Return the (x, y) coordinate for the center point of the cell that contains the specified text.  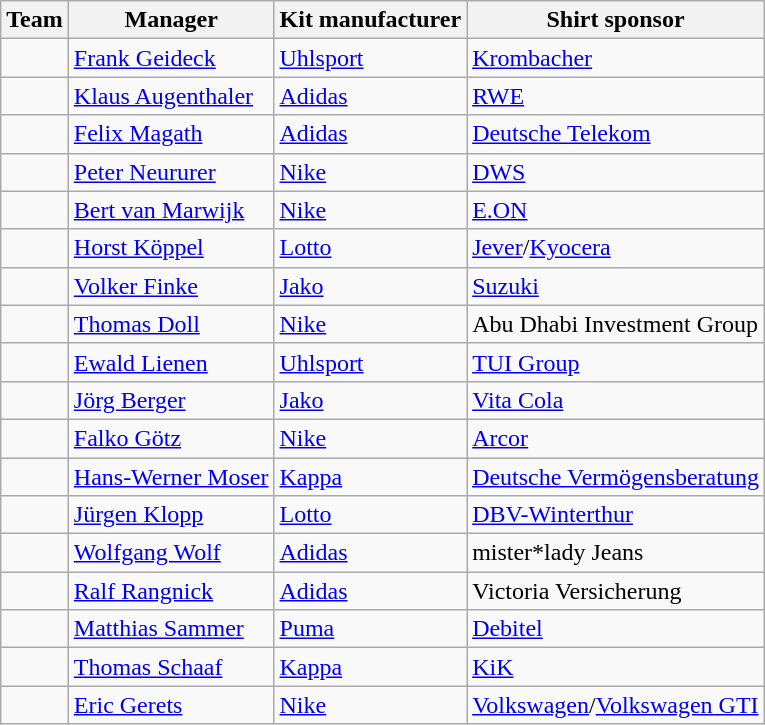
Bert van Marwijk (171, 210)
Shirt sponsor (616, 20)
Klaus Augenthaler (171, 96)
Puma (370, 629)
Arcor (616, 438)
Victoria Versicherung (616, 591)
Volker Finke (171, 286)
Debitel (616, 629)
Ewald Lienen (171, 362)
Matthias Sammer (171, 629)
TUI Group (616, 362)
Ralf Rangnick (171, 591)
Felix Magath (171, 134)
Jürgen Klopp (171, 515)
Krombacher (616, 58)
Team (35, 20)
Eric Gerets (171, 705)
Abu Dhabi Investment Group (616, 324)
Thomas Doll (171, 324)
Deutsche Telekom (616, 134)
Hans-Werner Moser (171, 477)
E.ON (616, 210)
Volkswagen/Volkswagen GTI (616, 705)
Thomas Schaaf (171, 667)
Falko Götz (171, 438)
Kit manufacturer (370, 20)
Vita Cola (616, 400)
Peter Neururer (171, 172)
Manager (171, 20)
Suzuki (616, 286)
Horst Köppel (171, 248)
mister*lady Jeans (616, 553)
DWS (616, 172)
DBV-Winterthur (616, 515)
KiK (616, 667)
Deutsche Vermögensberatung (616, 477)
Frank Geideck (171, 58)
Jever/Kyocera (616, 248)
RWE (616, 96)
Wolfgang Wolf (171, 553)
Jörg Berger (171, 400)
